Extract the (x, y) coordinate from the center of the cell holding the provided text.  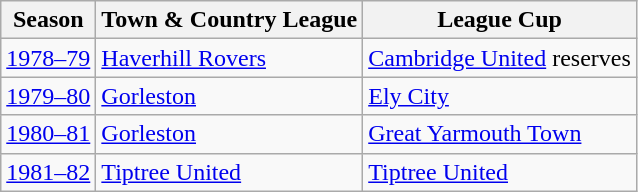
1979–80 (48, 96)
Haverhill Rovers (230, 58)
Cambridge United reserves (500, 58)
Ely City (500, 96)
Town & Country League (230, 20)
League Cup (500, 20)
Season (48, 20)
1980–81 (48, 134)
Great Yarmouth Town (500, 134)
1981–82 (48, 172)
1978–79 (48, 58)
